Find where the given text appears and provide that cell's center as (X, Y) coordinate. 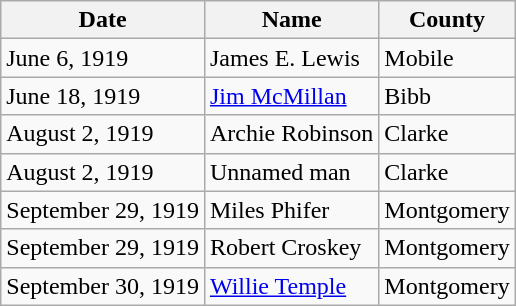
Date (103, 20)
County (447, 20)
Miles Phifer (291, 210)
Jim McMillan (291, 96)
Willie Temple (291, 286)
James E. Lewis (291, 58)
Name (291, 20)
Unnamed man (291, 172)
Robert Croskey (291, 248)
June 18, 1919 (103, 96)
Archie Robinson (291, 134)
Bibb (447, 96)
Mobile (447, 58)
June 6, 1919 (103, 58)
September 30, 1919 (103, 286)
